Output the [X, Y] coordinate of the center of the cell containing the given text.  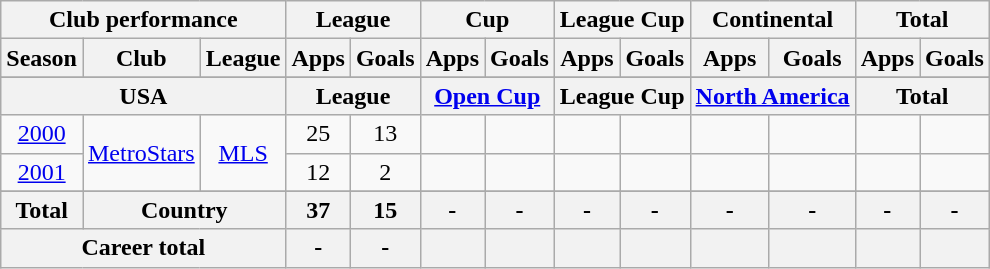
North America [772, 96]
25 [318, 134]
USA [144, 96]
MLS [243, 153]
Continental [772, 20]
2001 [42, 172]
MetroStars [141, 153]
37 [318, 210]
Club [141, 58]
2 [385, 172]
Club performance [144, 20]
Career total [144, 248]
Open Cup [487, 96]
13 [385, 134]
Country [184, 210]
Season [42, 58]
12 [318, 172]
Cup [487, 20]
2000 [42, 134]
15 [385, 210]
